Return the [X, Y] coordinate for the center point of the cell that contains the specified text.  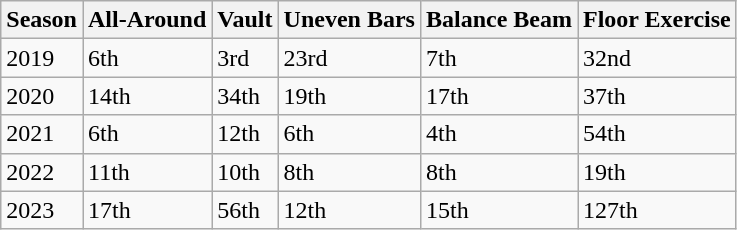
2021 [42, 134]
4th [498, 134]
37th [658, 96]
54th [658, 134]
Balance Beam [498, 20]
Season [42, 20]
32nd [658, 58]
14th [146, 96]
Uneven Bars [349, 20]
15th [498, 210]
7th [498, 58]
Vault [245, 20]
127th [658, 210]
2019 [42, 58]
11th [146, 172]
3rd [245, 58]
34th [245, 96]
23rd [349, 58]
10th [245, 172]
56th [245, 210]
Floor Exercise [658, 20]
2020 [42, 96]
All-Around [146, 20]
2023 [42, 210]
2022 [42, 172]
